Pinpoint the cell where the given text exists, returning its (x, y) midpoint coordinate. 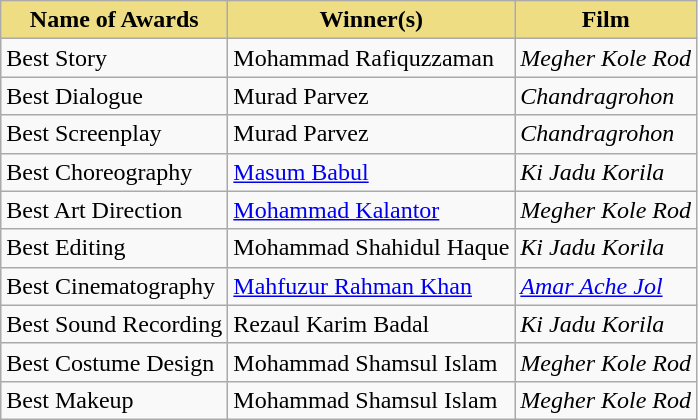
Mohammad Shahidul Haque (372, 248)
Best Editing (114, 248)
Amar Ache Jol (606, 286)
Best Choreography (114, 172)
Name of Awards (114, 20)
Best Screenplay (114, 134)
Best Dialogue (114, 96)
Winner(s) (372, 20)
Best Story (114, 58)
Best Costume Design (114, 362)
Best Sound Recording (114, 324)
Rezaul Karim Badal (372, 324)
Masum Babul (372, 172)
Best Cinematography (114, 286)
Best Art Direction (114, 210)
Film (606, 20)
Mahfuzur Rahman Khan (372, 286)
Mohammad Kalantor (372, 210)
Best Makeup (114, 400)
Mohammad Rafiquzzaman (372, 58)
